Capture the cell that displays the provided text and extract its (x, y) central coordinate. 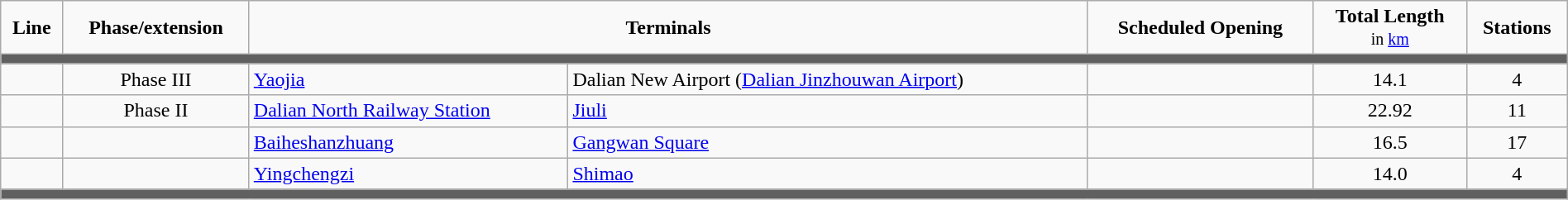
Total Lengthin km (1389, 28)
Line (31, 28)
17 (1517, 142)
14.1 (1389, 79)
Yaojia (409, 79)
Dalian North Railway Station (409, 111)
22.92 (1389, 111)
Scheduled Opening (1201, 28)
Baiheshanzhuang (409, 142)
Phase II (156, 111)
Dalian New Airport (Dalian Jinzhouwan Airport) (828, 79)
Terminals (668, 28)
Gangwan Square (828, 142)
Phase/extension (156, 28)
Phase III (156, 79)
Yingchengzi (409, 174)
Shimao (828, 174)
16.5 (1389, 142)
11 (1517, 111)
Stations (1517, 28)
14.0 (1389, 174)
Jiuli (828, 111)
